Detect which cell encompasses the target text, then output its [X, Y] center coordinate. 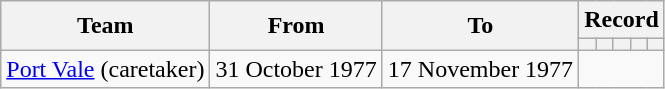
Record [622, 20]
31 October 1977 [296, 69]
17 November 1977 [480, 69]
From [296, 26]
Team [106, 26]
To [480, 26]
Port Vale (caretaker) [106, 69]
